Return (X, Y) of the center of cell containing provided text 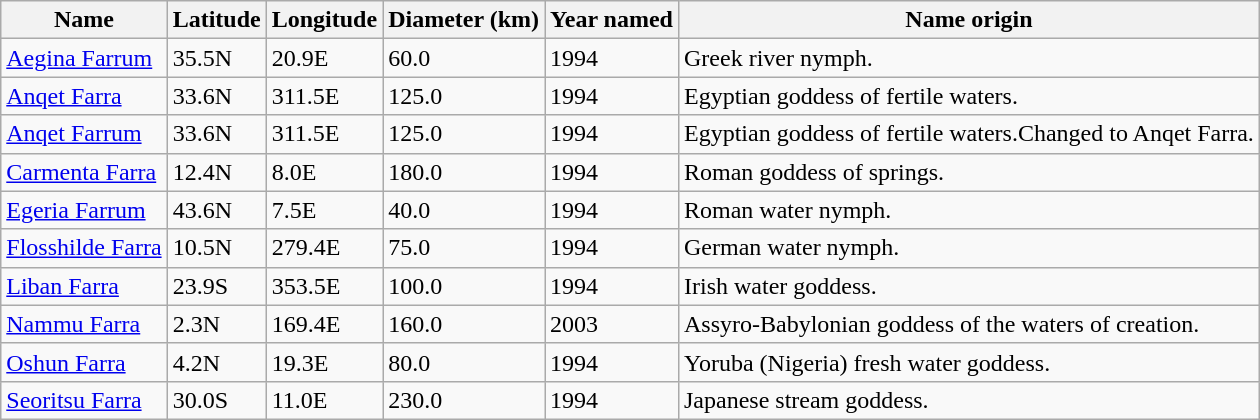
Name origin (968, 20)
Egyptian goddess of fertile waters.Changed to Anqet Farra. (968, 134)
35.5N (216, 58)
230.0 (464, 400)
Diameter (km) (464, 20)
12.4N (216, 172)
Anqet Farrum (84, 134)
German water nymph. (968, 248)
Aegina Farrum (84, 58)
Nammu Farra (84, 324)
353.5E (324, 286)
2.3N (216, 324)
7.5E (324, 210)
19.3E (324, 362)
Egeria Farrum (84, 210)
Oshun Farra (84, 362)
Egyptian goddess of fertile waters. (968, 96)
11.0E (324, 400)
Assyro-Babylonian goddess of the waters of creation. (968, 324)
43.6N (216, 210)
100.0 (464, 286)
Roman goddess of springs. (968, 172)
Name (84, 20)
8.0E (324, 172)
160.0 (464, 324)
60.0 (464, 58)
Irish water goddess. (968, 286)
4.2N (216, 362)
Longitude (324, 20)
Liban Farra (84, 286)
Japanese stream goddess. (968, 400)
279.4E (324, 248)
180.0 (464, 172)
Yoruba (Nigeria) fresh water goddess. (968, 362)
Roman water nymph. (968, 210)
Latitude (216, 20)
75.0 (464, 248)
Seoritsu Farra (84, 400)
Year named (612, 20)
20.9E (324, 58)
Flosshilde Farra (84, 248)
23.9S (216, 286)
Anqet Farra (84, 96)
169.4E (324, 324)
40.0 (464, 210)
Carmenta Farra (84, 172)
Greek river nymph. (968, 58)
10.5N (216, 248)
2003 (612, 324)
80.0 (464, 362)
30.0S (216, 400)
